From the cell containing the given text, extract its center point as (X, Y) coordinate. 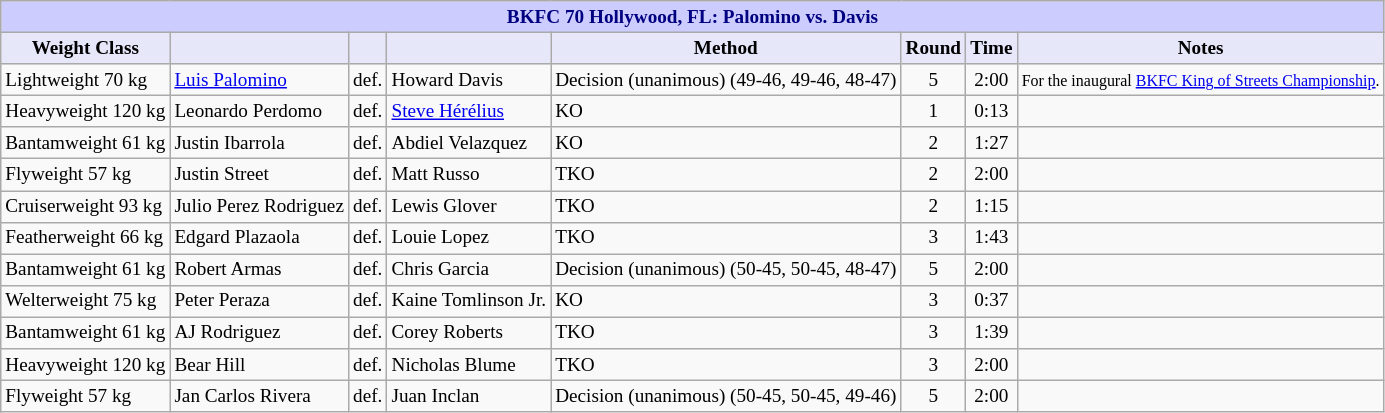
0:13 (992, 111)
1:27 (992, 143)
AJ Rodriguez (260, 333)
1 (934, 111)
Abdiel Velazquez (469, 143)
Lewis Glover (469, 206)
Bear Hill (260, 365)
Nicholas Blume (469, 365)
Matt Russo (469, 175)
Weight Class (86, 48)
Louie Lopez (469, 238)
Decision (unanimous) (50-45, 50-45, 49-46) (726, 396)
Edgard Plazaola (260, 238)
Notes (1200, 48)
Justin Street (260, 175)
Julio Perez Rodriguez (260, 206)
Chris Garcia (469, 270)
Steve Hérélius (469, 111)
Decision (unanimous) (50-45, 50-45, 48-47) (726, 270)
Time (992, 48)
Justin Ibarrola (260, 143)
For the inaugural BKFC King of Streets Championship. (1200, 80)
Round (934, 48)
Welterweight 75 kg (86, 301)
Featherweight 66 kg (86, 238)
Peter Peraza (260, 301)
Jan Carlos Rivera (260, 396)
1:39 (992, 333)
Howard Davis (469, 80)
Juan Inclan (469, 396)
Cruiserweight 93 kg (86, 206)
1:15 (992, 206)
Decision (unanimous) (49-46, 49-46, 48-47) (726, 80)
Lightweight 70 kg (86, 80)
Corey Roberts (469, 333)
Kaine Tomlinson Jr. (469, 301)
Luis Palomino (260, 80)
0:37 (992, 301)
1:43 (992, 238)
BKFC 70 Hollywood, FL: Palomino vs. Davis (692, 17)
Robert Armas (260, 270)
Leonardo Perdomo (260, 111)
Method (726, 48)
